For the text-containing cell, return its midpoint in [x, y] coordinate format. 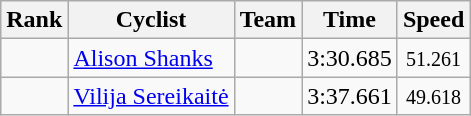
Vilija Sereikaitė [151, 96]
3:37.661 [350, 96]
Alison Shanks [151, 58]
Speed [433, 20]
Cyclist [151, 20]
Rank [34, 20]
51.261 [433, 58]
3:30.685 [350, 58]
49.618 [433, 96]
Team [268, 20]
Time [350, 20]
